Identify which cell holds the provided text, then report its [X, Y] central coordinate. 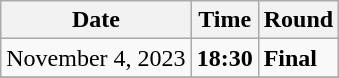
Final [298, 58]
18:30 [224, 58]
November 4, 2023 [96, 58]
Date [96, 20]
Time [224, 20]
Round [298, 20]
